Search for the cell housing the specified text and yield its [X, Y] center coordinate. 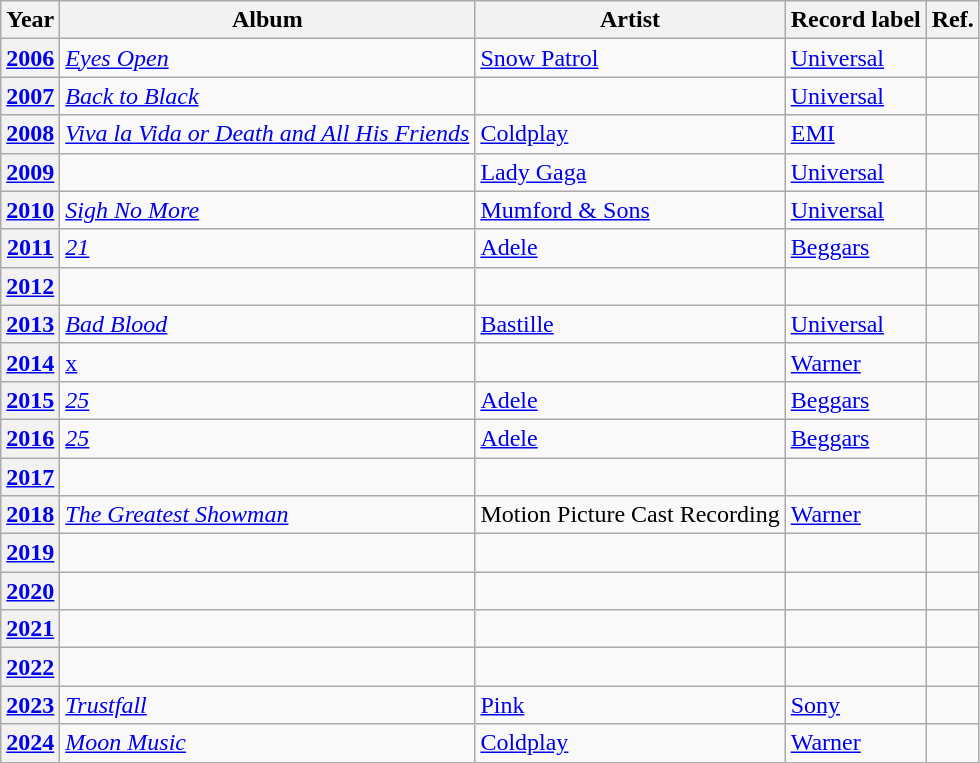
Album [268, 20]
Snow Patrol [630, 58]
The Greatest Showman [268, 515]
2021 [30, 629]
2020 [30, 591]
2013 [30, 324]
Artist [630, 20]
2023 [30, 705]
Back to Black [268, 96]
2010 [30, 210]
2019 [30, 553]
2018 [30, 515]
2007 [30, 96]
Motion Picture Cast Recording [630, 515]
Pink [630, 705]
2015 [30, 400]
EMI [856, 134]
2011 [30, 248]
Moon Music [268, 743]
2012 [30, 286]
Bastille [630, 324]
2022 [30, 667]
Viva la Vida or Death and All His Friends [268, 134]
2009 [30, 172]
2016 [30, 438]
Lady Gaga [630, 172]
Sigh No More [268, 210]
Bad Blood [268, 324]
2008 [30, 134]
Eyes Open [268, 58]
Sony [856, 705]
Year [30, 20]
2024 [30, 743]
x [268, 362]
2017 [30, 477]
Mumford & Sons [630, 210]
2006 [30, 58]
Record label [856, 20]
21 [268, 248]
2014 [30, 362]
Ref. [952, 20]
Trustfall [268, 705]
